Determine the [X, Y] coordinate at the center of the cell enclosing the given text.  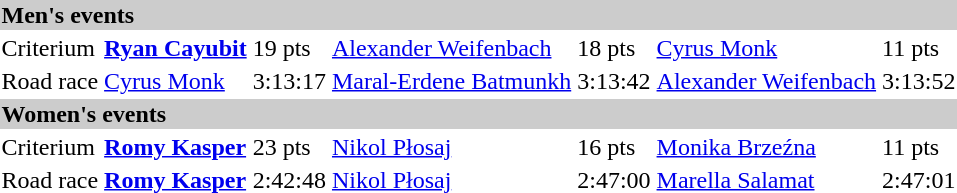
3:13:17 [289, 81]
Romy Kasper [176, 147]
23 pts [289, 147]
Maral-Erdene Batmunkh [451, 81]
3:13:52 [919, 81]
Women's events [478, 114]
Men's events [478, 15]
3:13:42 [614, 81]
Road race [50, 81]
Nikol Płosaj [451, 147]
18 pts [614, 48]
Monika Brzeźna [766, 147]
Ryan Cayubit [176, 48]
16 pts [614, 147]
19 pts [289, 48]
